Locate the cell with the specified text and output its [x, y] center coordinate. 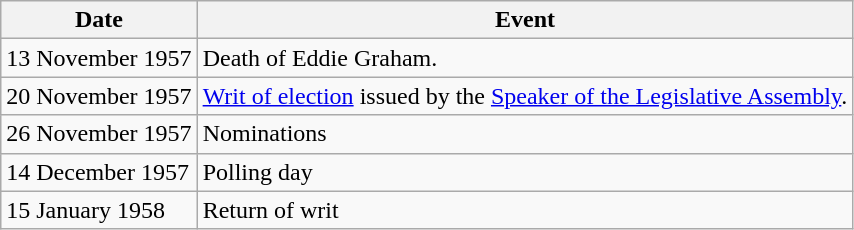
Polling day [525, 172]
Nominations [525, 134]
Writ of election issued by the Speaker of the Legislative Assembly. [525, 96]
Death of Eddie Graham. [525, 58]
14 December 1957 [99, 172]
15 January 1958 [99, 210]
Return of writ [525, 210]
Date [99, 20]
26 November 1957 [99, 134]
20 November 1957 [99, 96]
Event [525, 20]
13 November 1957 [99, 58]
